Output the [x, y] coordinate of the center of the cell containing the given text.  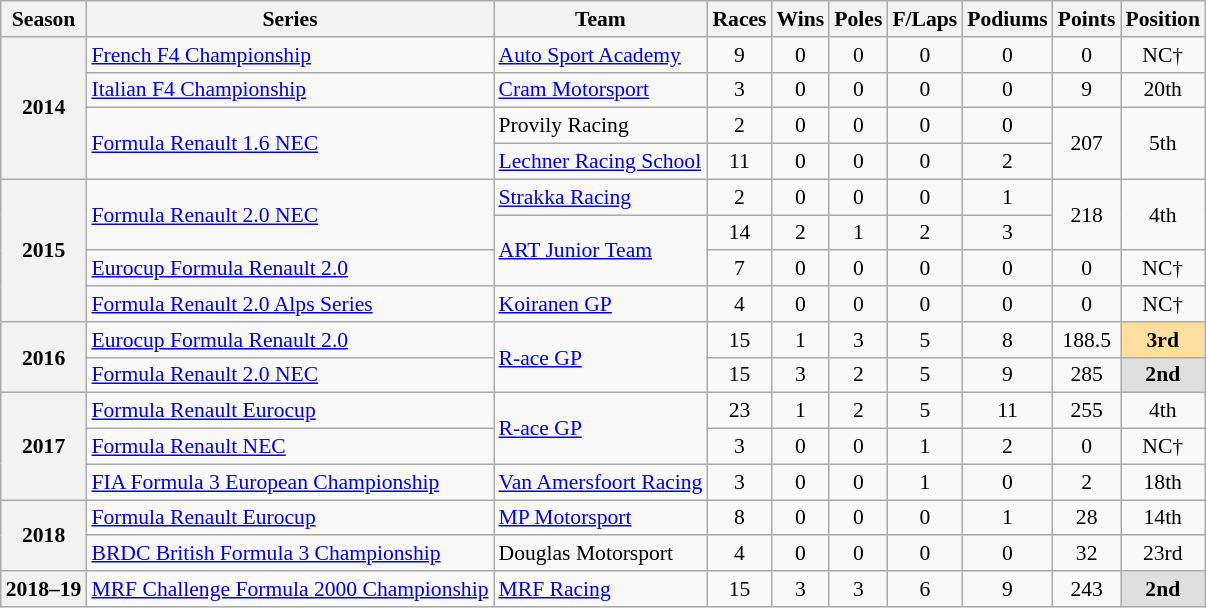
218 [1087, 214]
Koiranen GP [601, 304]
ART Junior Team [601, 250]
French F4 Championship [290, 55]
7 [739, 269]
28 [1087, 518]
MP Motorsport [601, 518]
Formula Renault 1.6 NEC [290, 144]
Formula Renault NEC [290, 447]
255 [1087, 411]
Lechner Racing School [601, 162]
3rd [1162, 340]
Position [1162, 19]
Provily Racing [601, 126]
2018–19 [44, 589]
Team [601, 19]
14 [739, 233]
MRF Racing [601, 589]
FIA Formula 3 European Championship [290, 482]
285 [1087, 375]
Series [290, 19]
20th [1162, 90]
2018 [44, 536]
MRF Challenge Formula 2000 Championship [290, 589]
Podiums [1008, 19]
Van Amersfoort Racing [601, 482]
Wins [801, 19]
Cram Motorsport [601, 90]
14th [1162, 518]
Poles [858, 19]
Points [1087, 19]
Strakka Racing [601, 197]
23rd [1162, 554]
Formula Renault 2.0 Alps Series [290, 304]
243 [1087, 589]
BRDC British Formula 3 Championship [290, 554]
Italian F4 Championship [290, 90]
207 [1087, 144]
188.5 [1087, 340]
F/Laps [924, 19]
32 [1087, 554]
2016 [44, 358]
2015 [44, 250]
Douglas Motorsport [601, 554]
Auto Sport Academy [601, 55]
Season [44, 19]
5th [1162, 144]
6 [924, 589]
Races [739, 19]
23 [739, 411]
18th [1162, 482]
2017 [44, 446]
2014 [44, 108]
